Detect which cell encompasses the target text, then output its [x, y] center coordinate. 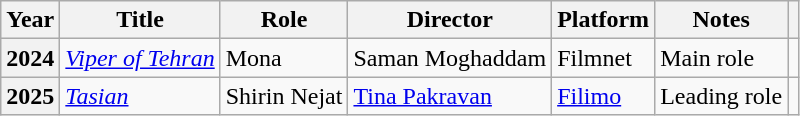
Main role [722, 58]
2025 [30, 96]
Title [140, 20]
Mona [284, 58]
Year [30, 20]
Viper of Tehran [140, 58]
Notes [722, 20]
Tasian [140, 96]
Director [450, 20]
Shirin Nejat [284, 96]
Tina Pakravan [450, 96]
2024 [30, 58]
Role [284, 20]
Leading role [722, 96]
Saman Moghaddam [450, 58]
Platform [604, 20]
Filimo [604, 96]
Filmnet [604, 58]
